Return [X, Y] of the center of cell containing provided text 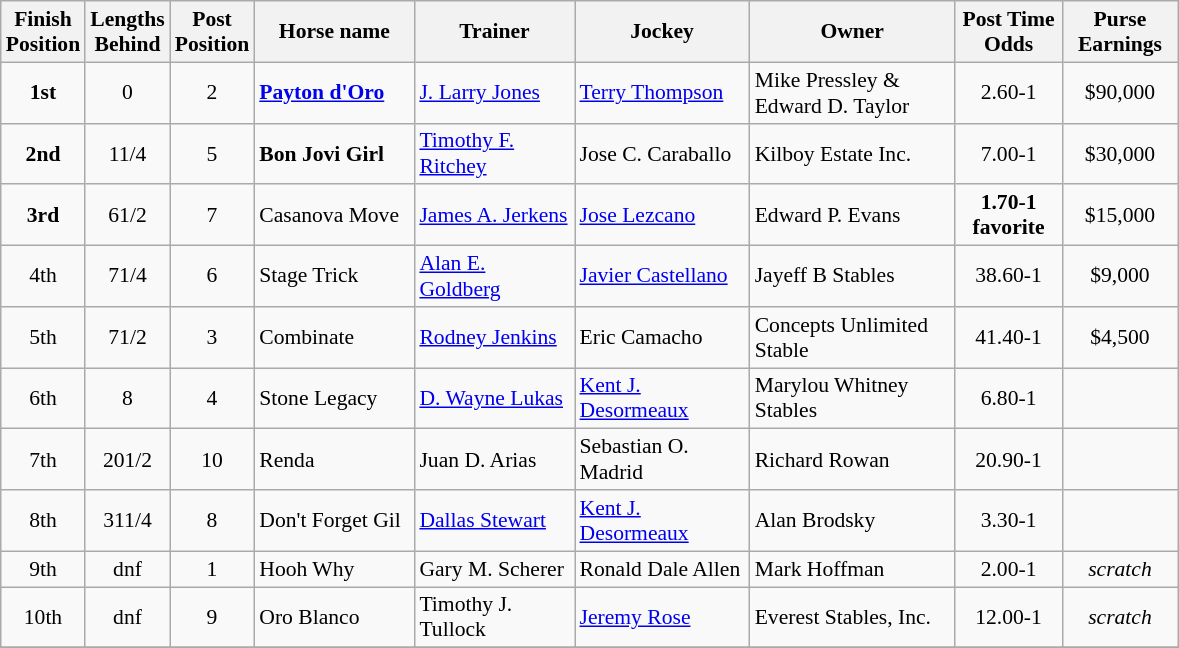
6 [212, 276]
Dallas Stewart [494, 520]
Jayeff B Stables [852, 276]
Gary M. Scherer [494, 569]
Mark Hoffman [852, 569]
Don't Forget Gil [334, 520]
Everest Stables, Inc. [852, 618]
Kilboy Estate Inc. [852, 154]
2.60-1 [1009, 92]
4th [43, 276]
Timothy J. Tullock [494, 618]
$9,000 [1120, 276]
201/2 [128, 460]
Casanova Move [334, 216]
Jose C. Caraballo [662, 154]
4 [212, 398]
10th [43, 618]
10 [212, 460]
Purse Earnings [1120, 32]
Stone Legacy [334, 398]
Stage Trick [334, 276]
311/4 [128, 520]
Edward P. Evans [852, 216]
Alan Brodsky [852, 520]
Sebastian O. Madrid [662, 460]
12.00-1 [1009, 618]
2nd [43, 154]
D. Wayne Lukas [494, 398]
Renda [334, 460]
5th [43, 338]
Horse name [334, 32]
71/4 [128, 276]
Post Time Odds [1009, 32]
7.00-1 [1009, 154]
38.60-1 [1009, 276]
Hooh Why [334, 569]
Finish Position [43, 32]
Juan D. Arias [494, 460]
6th [43, 398]
20.90-1 [1009, 460]
8th [43, 520]
3rd [43, 216]
3.30-1 [1009, 520]
9th [43, 569]
Jose Lezcano [662, 216]
1.70-1 favorite [1009, 216]
1st [43, 92]
Post Position [212, 32]
Alan E. Goldberg [494, 276]
Bon Jovi Girl [334, 154]
Jeremy Rose [662, 618]
James A. Jerkens [494, 216]
Owner [852, 32]
2 [212, 92]
61/2 [128, 216]
11/4 [128, 154]
Jockey [662, 32]
$15,000 [1120, 216]
Rodney Jenkins [494, 338]
Timothy F. Ritchey [494, 154]
Oro Blanco [334, 618]
6.80-1 [1009, 398]
Ronald Dale Allen [662, 569]
3 [212, 338]
41.40-1 [1009, 338]
0 [128, 92]
Javier Castellano [662, 276]
Marylou Whitney Stables [852, 398]
1 [212, 569]
Payton d'Oro [334, 92]
Concepts Unlimited Stable [852, 338]
Lengths Behind [128, 32]
71/2 [128, 338]
7th [43, 460]
Mike Pressley & Edward D. Taylor [852, 92]
J. Larry Jones [494, 92]
Richard Rowan [852, 460]
5 [212, 154]
$4,500 [1120, 338]
Terry Thompson [662, 92]
Combinate [334, 338]
2.00-1 [1009, 569]
Eric Camacho [662, 338]
9 [212, 618]
$30,000 [1120, 154]
Trainer [494, 32]
$90,000 [1120, 92]
7 [212, 216]
